Search for the cell housing the specified text and yield its (x, y) center coordinate. 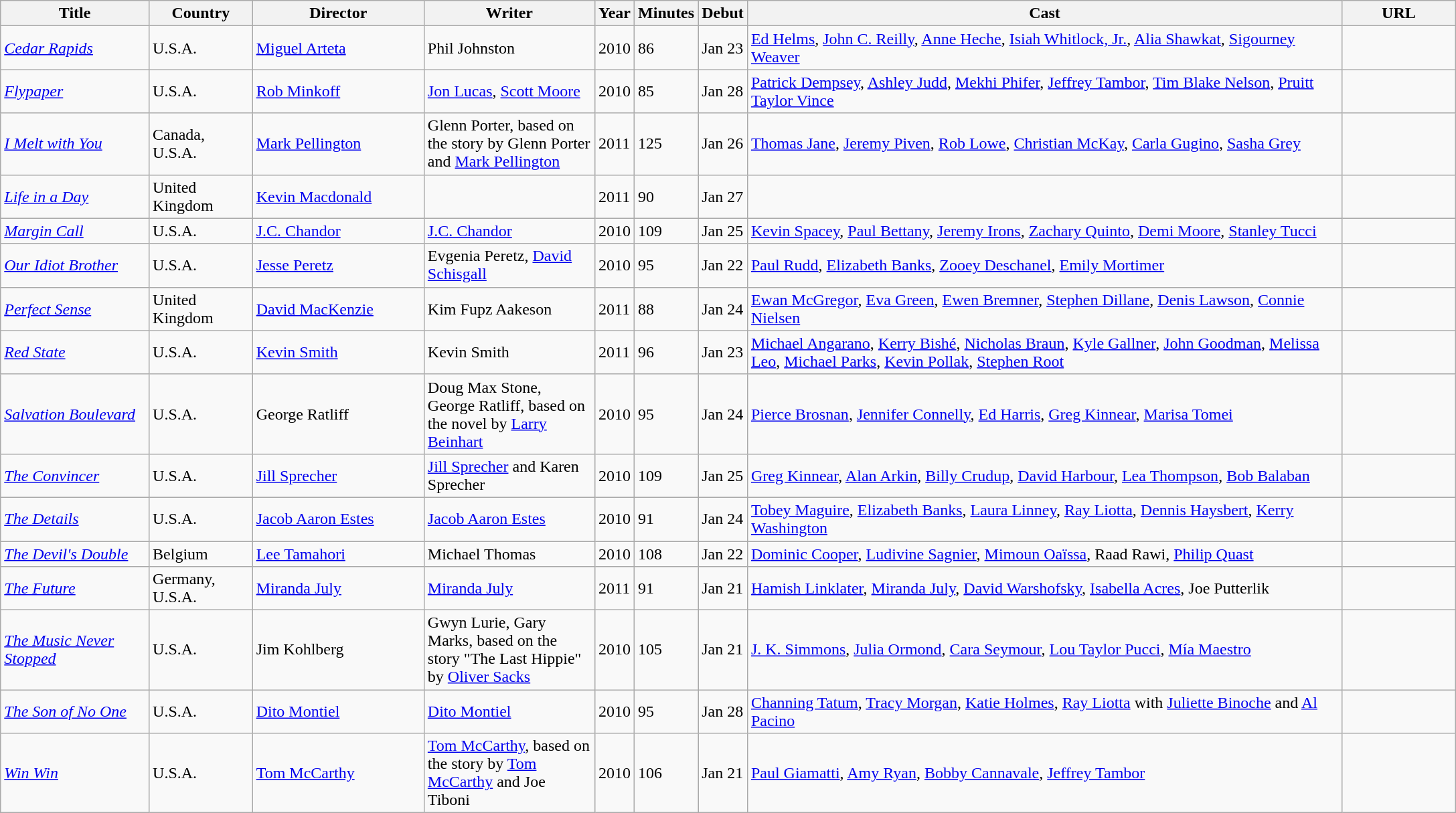
85 (667, 91)
Ed Helms, John C. Reilly, Anne Heche, Isiah Whitlock, Jr., Alia Shawkat, Sigourney Weaver (1044, 48)
Jesse Peretz (338, 265)
Tom McCarthy (338, 774)
The Future (75, 589)
Year (615, 13)
Kim Fupz Aakeson (509, 309)
David MacKenzie (338, 309)
Canada, U.S.A. (201, 144)
URL (1399, 13)
Mark Pellington (338, 144)
Country (201, 13)
Germany, U.S.A. (201, 589)
The Convincer (75, 475)
Jim Kohlberg (338, 650)
Dominic Cooper, Ludivine Sagnier, Mimoun Oaïssa, Raad Rawi, Philip Quast (1044, 553)
The Devil's Double (75, 553)
Paul Rudd, Elizabeth Banks, Zooey Deschanel, Emily Mortimer (1044, 265)
J. K. Simmons, Julia Ormond, Cara Seymour, Lou Taylor Pucci, Mía Maestro (1044, 650)
Kevin Macdonald (338, 197)
90 (667, 197)
I Melt with You (75, 144)
Gwyn Lurie, Gary Marks, based on the story "The Last Hippie" by Oliver Sacks (509, 650)
Glenn Porter, based on the story by Glenn Porter and Mark Pellington (509, 144)
Director (338, 13)
Evgenia Peretz, David Schisgall (509, 265)
George Ratliff (338, 414)
Jill Sprecher (338, 475)
Red State (75, 352)
Patrick Dempsey, Ashley Judd, Mekhi Phifer, Jeffrey Tambor, Tim Blake Nelson, Pruitt Taylor Vince (1044, 91)
Channing Tatum, Tracy Morgan, Katie Holmes, Ray Liotta with Juliette Binoche and Al Pacino (1044, 712)
105 (667, 650)
Thomas Jane, Jeremy Piven, Rob Lowe, Christian McKay, Carla Gugino, Sasha Grey (1044, 144)
Belgium (201, 553)
Jon Lucas, Scott Moore (509, 91)
Our Idiot Brother (75, 265)
Phil Johnston (509, 48)
Ewan McGregor, Eva Green, Ewen Bremner, Stephen Dillane, Denis Lawson, Connie Nielsen (1044, 309)
Writer (509, 13)
Kevin Spacey, Paul Bettany, Jeremy Irons, Zachary Quinto, Demi Moore, Stanley Tucci (1044, 231)
Life in a Day (75, 197)
The Details (75, 519)
Michael Angarano, Kerry Bishé, Nicholas Braun, Kyle Gallner, John Goodman, Melissa Leo, Michael Parks, Kevin Pollak, Stephen Root (1044, 352)
The Son of No One (75, 712)
Jan 27 (723, 197)
Tobey Maguire, Elizabeth Banks, Laura Linney, Ray Liotta, Dennis Haysbert, Kerry Washington (1044, 519)
Jan 26 (723, 144)
Michael Thomas (509, 553)
125 (667, 144)
Lee Tamahori (338, 553)
Hamish Linklater, Miranda July, David Warshofsky, Isabella Acres, Joe Putterlik (1044, 589)
96 (667, 352)
Salvation Boulevard (75, 414)
88 (667, 309)
Jill Sprecher and Karen Sprecher (509, 475)
Cast (1044, 13)
Rob Minkoff (338, 91)
86 (667, 48)
Margin Call (75, 231)
The Music Never Stopped (75, 650)
106 (667, 774)
Tom McCarthy, based on the story by Tom McCarthy and Joe Tiboni (509, 774)
Debut (723, 13)
Paul Giamatti, Amy Ryan, Bobby Cannavale, Jeffrey Tambor (1044, 774)
Cedar Rapids (75, 48)
Miguel Arteta (338, 48)
Pierce Brosnan, Jennifer Connelly, Ed Harris, Greg Kinnear, Marisa Tomei (1044, 414)
Flypaper (75, 91)
Minutes (667, 13)
Doug Max Stone, George Ratliff, based on the novel by Larry Beinhart (509, 414)
Title (75, 13)
Perfect Sense (75, 309)
Greg Kinnear, Alan Arkin, Billy Crudup, David Harbour, Lea Thompson, Bob Balaban (1044, 475)
108 (667, 553)
Win Win (75, 774)
